Provide the (X, Y) coordinate of the cell's center where the given text is located.  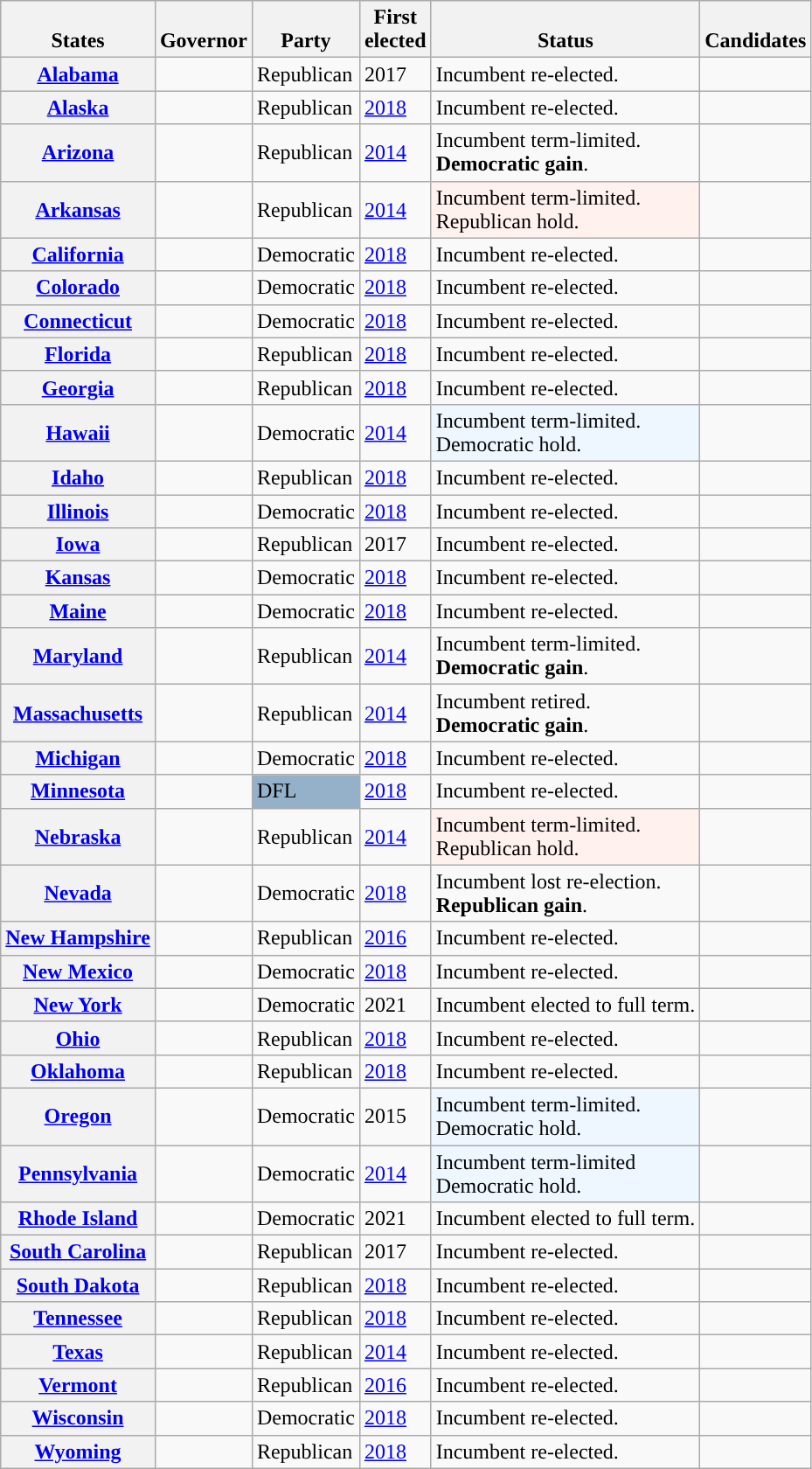
Arkansas (79, 210)
Maine (79, 611)
Governor (203, 30)
Vermont (79, 1385)
Incumbent term-limitedDemocratic hold. (566, 1173)
Nebraska (79, 836)
DFL (306, 791)
New York (79, 1005)
Status (566, 30)
South Dakota (79, 1285)
Rhode Island (79, 1219)
Kansas (79, 578)
Florida (79, 354)
Ohio (79, 1038)
Alaska (79, 108)
Pennsylvania (79, 1173)
Candidates (755, 30)
Party (306, 30)
Wisconsin (79, 1418)
Nevada (79, 894)
Oregon (79, 1116)
Oklahoma (79, 1071)
Alabama (79, 74)
2015 (395, 1116)
Illinois (79, 512)
New Mexico (79, 971)
Tennessee (79, 1319)
Firstelected (395, 30)
Arizona (79, 152)
Colorado (79, 288)
Georgia (79, 387)
Massachusetts (79, 714)
Wyoming (79, 1452)
Iowa (79, 545)
Incumbent lost re-election.Republican gain. (566, 894)
Maryland (79, 656)
Incumbent retired.Democratic gain. (566, 714)
South Carolina (79, 1252)
California (79, 254)
Texas (79, 1352)
Minnesota (79, 791)
New Hampshire (79, 938)
Michigan (79, 758)
Hawaii (79, 432)
Idaho (79, 477)
States (79, 30)
Connecticut (79, 321)
